Find where the given text appears and provide that cell's center as (x, y) coordinate. 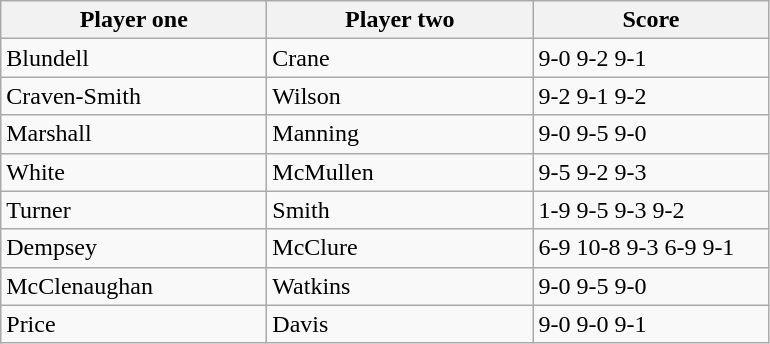
Player two (400, 20)
9-0 9-0 9-1 (651, 324)
Manning (400, 134)
Turner (134, 210)
McClenaughan (134, 286)
Blundell (134, 58)
Craven-Smith (134, 96)
Dempsey (134, 248)
9-0 9-2 9-1 (651, 58)
9-5 9-2 9-3 (651, 172)
Score (651, 20)
Wilson (400, 96)
McClure (400, 248)
6-9 10-8 9-3 6-9 9-1 (651, 248)
Smith (400, 210)
Price (134, 324)
Crane (400, 58)
White (134, 172)
Marshall (134, 134)
1-9 9-5 9-3 9-2 (651, 210)
McMullen (400, 172)
Player one (134, 20)
9-2 9-1 9-2 (651, 96)
Davis (400, 324)
Watkins (400, 286)
